Return the (X, Y) coordinate for the center point of the cell that contains the specified text.  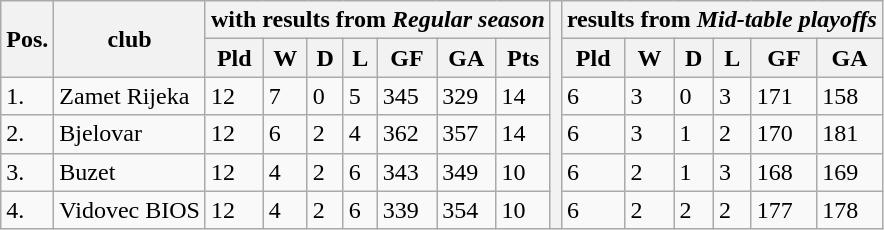
results from Mid-table playoffs (722, 20)
357 (466, 134)
Pos. (28, 39)
2. (28, 134)
1. (28, 96)
4. (28, 210)
Pts (523, 58)
168 (784, 172)
158 (850, 96)
339 (406, 210)
169 (850, 172)
Bjelovar (130, 134)
Vidovec BIOS (130, 210)
171 (784, 96)
Zamet Rijeka (130, 96)
362 (406, 134)
with results from Regular season (378, 20)
354 (466, 210)
343 (406, 172)
178 (850, 210)
3. (28, 172)
Buzet (130, 172)
181 (850, 134)
177 (784, 210)
329 (466, 96)
club (130, 39)
7 (285, 96)
349 (466, 172)
5 (360, 96)
170 (784, 134)
345 (406, 96)
